Determine the (X, Y) coordinate at the center of the cell enclosing the given text.  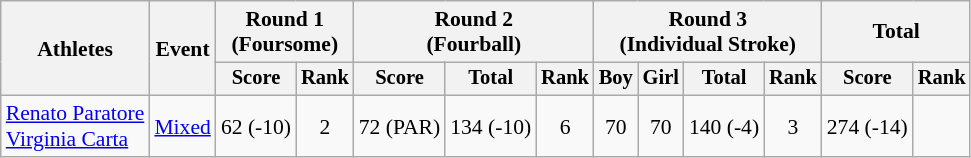
3 (793, 126)
134 (-10) (490, 126)
62 (-10) (256, 126)
Boy (616, 79)
274 (-14) (868, 126)
Athletes (76, 48)
2 (325, 126)
Round 3(Individual Stroke) (708, 32)
Event (182, 48)
Round 2(Fourball) (474, 32)
72 (PAR) (400, 126)
6 (565, 126)
Girl (661, 79)
Mixed (182, 126)
Round 1(Foursome) (285, 32)
Renato ParatoreVirginia Carta (76, 126)
140 (-4) (724, 126)
